Detect which cell encompasses the target text, then output its [X, Y] center coordinate. 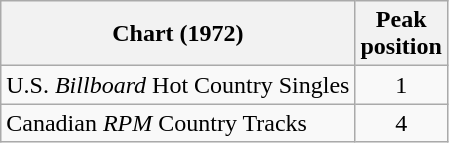
4 [401, 123]
Canadian RPM Country Tracks [178, 123]
Peakposition [401, 34]
1 [401, 85]
U.S. Billboard Hot Country Singles [178, 85]
Chart (1972) [178, 34]
